Provide the (X, Y) coordinate of the cell's center where the given text is located.  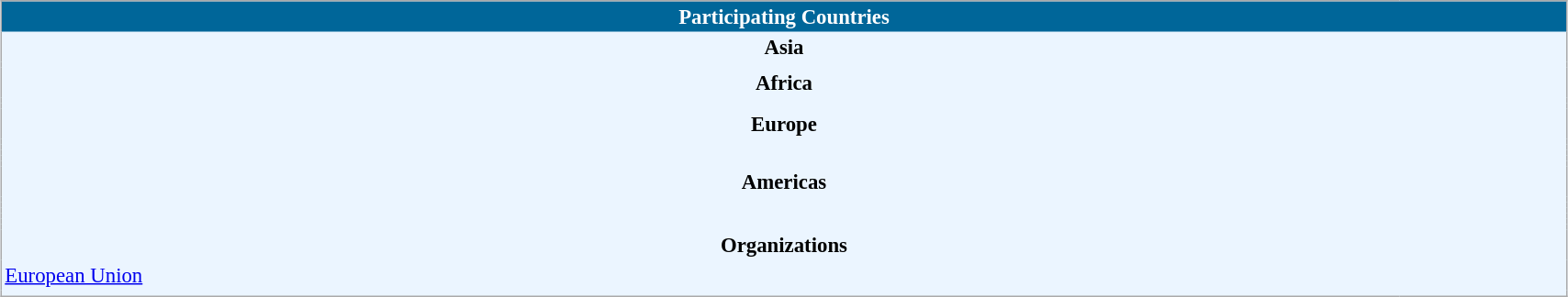
European Union (701, 275)
Africa (784, 82)
Americas (784, 181)
Organizations (784, 244)
Participating Countries (784, 16)
Europe (784, 123)
Asia (784, 46)
